Return [X, Y] of the center of cell containing provided text 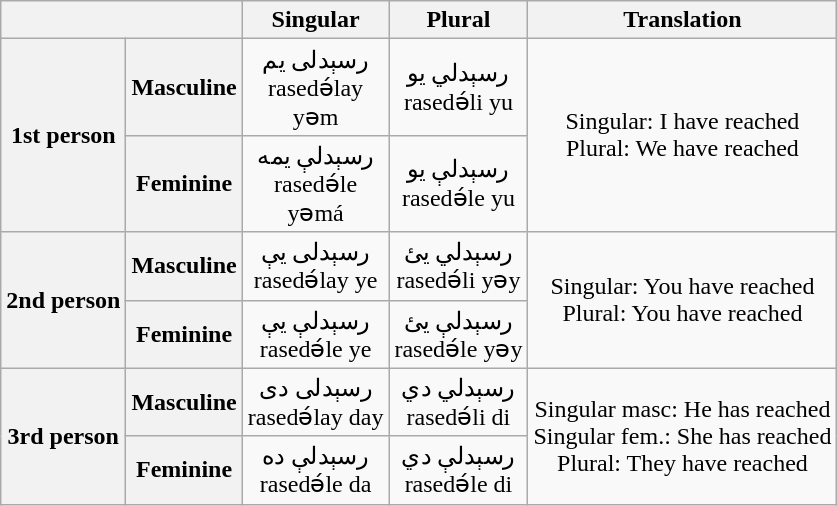
رسېدلې یېrasedə́le ye [316, 334]
رسېدلې يمهrasedə́leyəmá [316, 184]
رسېدلې ديrasedə́le di [458, 470]
رسېدلې یوrasedə́le yu [458, 184]
رسېدلې دهrasedə́le da [316, 470]
رسېدلی یمrasedə́layyəm [316, 88]
Translation [682, 20]
1st person [64, 136]
Singular [316, 20]
رسېدلې یئrasedə́le yəy [458, 334]
رسېدلی یېrasedə́lay ye [316, 266]
رسېدلي یئrasedə́li yəy [458, 266]
2nd person [64, 300]
Singular: I have reachedPlural: We have reached [682, 136]
Singular masc: He has reachedSingular fem.: She has reachedPlural: They have reached [682, 436]
رسېدلي یوrasedə́li yu [458, 88]
Singular: You have reachedPlural: You have reached [682, 300]
3rd person [64, 436]
رسېدلی دیrasedə́lay day [316, 402]
Plural [458, 20]
رسېدلي ديrasedə́li di [458, 402]
